Return the [x, y] coordinate for the center point of the cell that contains the specified text.  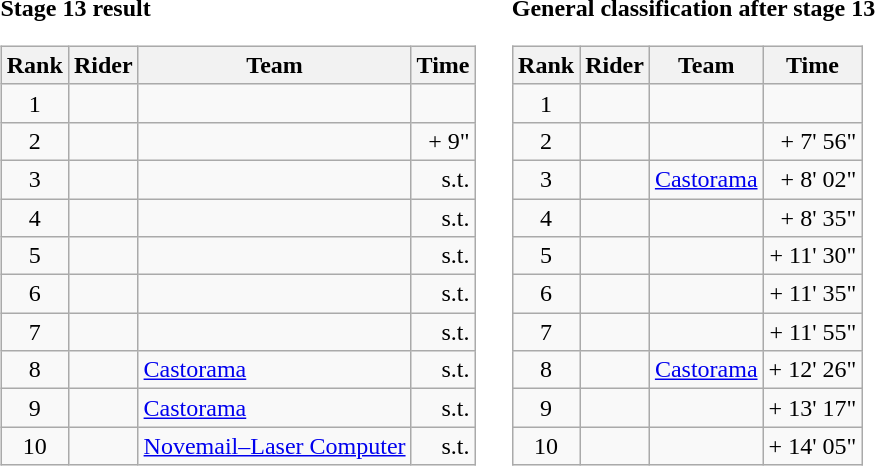
+ 11' 30" [812, 256]
Novemail–Laser Computer [274, 446]
+ 8' 35" [812, 217]
+ 13' 17" [812, 408]
+ 12' 26" [812, 370]
+ 9" [443, 141]
+ 7' 56" [812, 141]
+ 14' 05" [812, 446]
+ 11' 35" [812, 294]
+ 11' 55" [812, 332]
+ 8' 02" [812, 179]
